Locate the cell with the specified text and output its (X, Y) center coordinate. 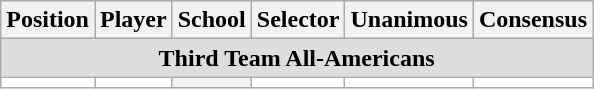
Third Team All-Americans (297, 58)
Position (48, 20)
School (212, 20)
Consensus (532, 20)
Selector (298, 20)
Unanimous (409, 20)
Player (133, 20)
